Pinpoint the cell where the given text exists, returning its [x, y] midpoint coordinate. 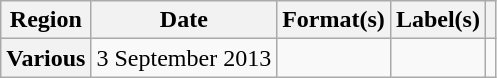
Region [46, 20]
Various [46, 58]
Label(s) [438, 20]
3 September 2013 [184, 58]
Date [184, 20]
Format(s) [334, 20]
